Scan for the cell matching the given text and deliver its [x, y] coordinate at center. 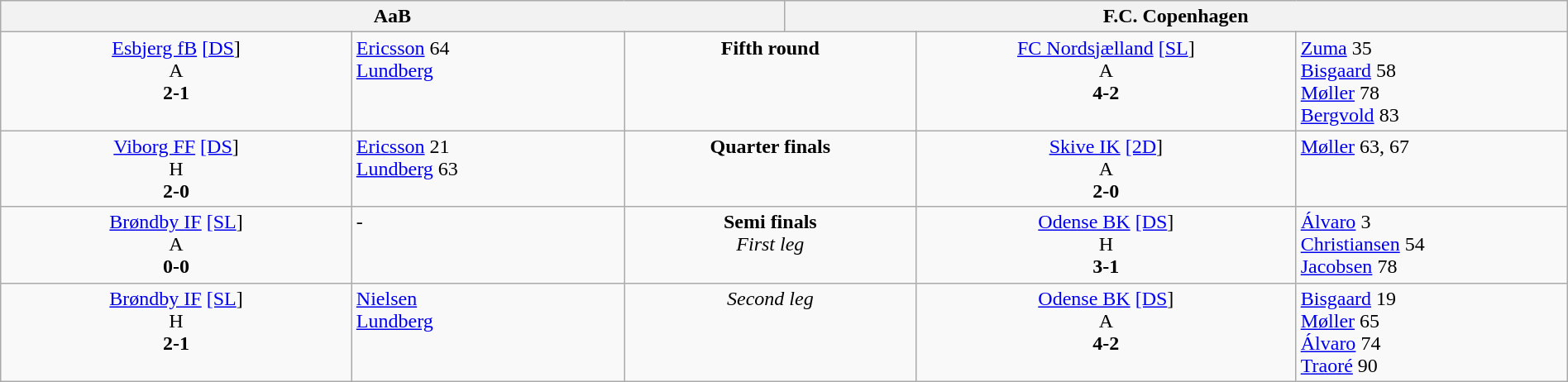
Brøndby IF [SL]A0-0 [177, 245]
Ericsson 21Lundberg 63 [488, 169]
Second leg [770, 332]
Quarter finals [770, 169]
Álvaro 3Christiansen 54Jacobsen 78 [1432, 245]
Fifth round [770, 81]
- [488, 245]
NielsenLundberg [488, 332]
Bisgaard 19Møller 65Álvaro 74Traoré 90 [1432, 332]
Semi finalsFirst leg [770, 245]
Odense BK [DS]H3-1 [1106, 245]
Odense BK [DS]A4-2 [1106, 332]
FC Nordsjælland [SL]A4-2 [1106, 81]
Esbjerg fB [DS]A2-1 [177, 81]
Zuma 35Bisgaard 58Møller 78Bergvold 83 [1432, 81]
Skive IK [2D]A2-0 [1106, 169]
Møller 63, 67 [1432, 169]
F.C. Copenhagen [1176, 17]
Viborg FF [DS]H2-0 [177, 169]
Ericsson 64Lundberg [488, 81]
AaB [392, 17]
Brøndby IF [SL]H2-1 [177, 332]
